Find where the given text appears and provide that cell's center as (X, Y) coordinate. 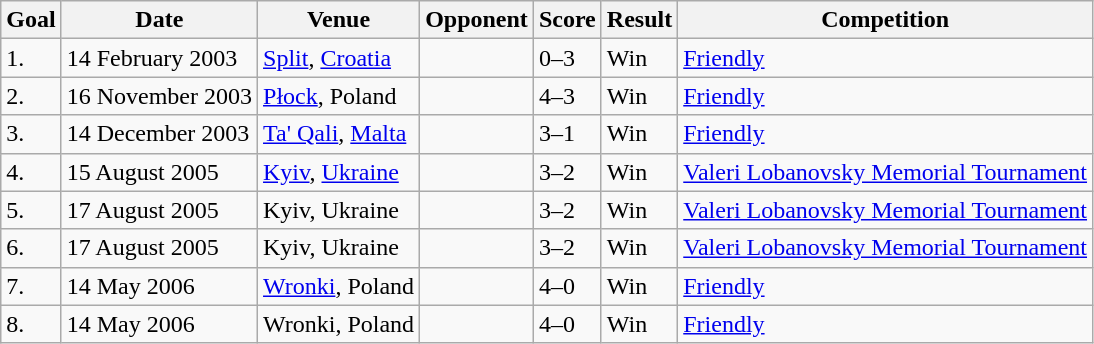
14 February 2003 (159, 58)
3–1 (567, 134)
2. (31, 96)
16 November 2003 (159, 96)
Competition (886, 20)
0–3 (567, 58)
Venue (339, 20)
4–3 (567, 96)
Płock, Poland (339, 96)
Split, Croatia (339, 58)
4. (31, 172)
Date (159, 20)
3. (31, 134)
Result (639, 20)
Score (567, 20)
5. (31, 210)
Opponent (477, 20)
15 August 2005 (159, 172)
Ta' Qali, Malta (339, 134)
6. (31, 248)
Goal (31, 20)
14 December 2003 (159, 134)
1. (31, 58)
7. (31, 286)
8. (31, 324)
